Extract the [X, Y] coordinate from the center of the cell holding the provided text.  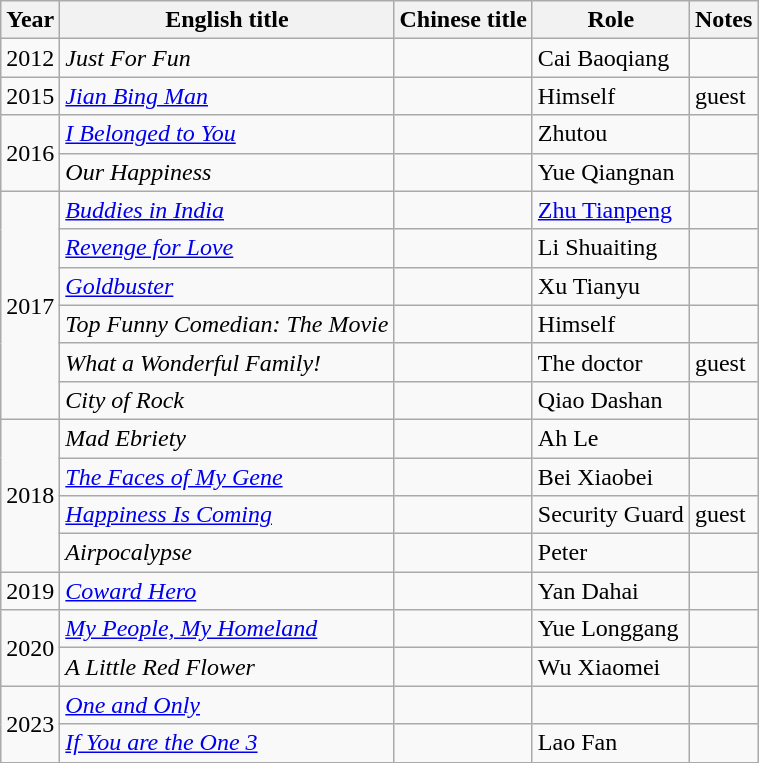
2019 [30, 591]
Yan Dahai [610, 591]
Lao Fan [610, 743]
Our Happiness [227, 172]
City of Rock [227, 400]
Wu Xiaomei [610, 667]
Li Shuaiting [610, 248]
A Little Red Flower [227, 667]
Airpocalypse [227, 553]
Top Funny Comedian: The Movie [227, 324]
2015 [30, 96]
Bei Xiaobei [610, 477]
Cai Baoqiang [610, 58]
The doctor [610, 362]
2020 [30, 648]
I Belonged to You [227, 134]
Revenge for Love [227, 248]
Jian Bing Man [227, 96]
2016 [30, 153]
Chinese title [463, 20]
2017 [30, 305]
Notes [723, 20]
Role [610, 20]
Just For Fun [227, 58]
Buddies in India [227, 210]
English title [227, 20]
Ah Le [610, 438]
Year [30, 20]
Coward Hero [227, 591]
Peter [610, 553]
Mad Ebriety [227, 438]
My People, My Homeland [227, 629]
What a Wonderful Family! [227, 362]
Zhu Tianpeng [610, 210]
Zhutou [610, 134]
Goldbuster [227, 286]
If You are the One 3 [227, 743]
Happiness Is Coming [227, 515]
One and Only [227, 705]
2018 [30, 495]
The Faces of My Gene [227, 477]
Xu Tianyu [610, 286]
Security Guard [610, 515]
Yue Qiangnan [610, 172]
Qiao Dashan [610, 400]
Yue Longgang [610, 629]
2023 [30, 724]
2012 [30, 58]
